Find where the given text appears and provide that cell's center as (x, y) coordinate. 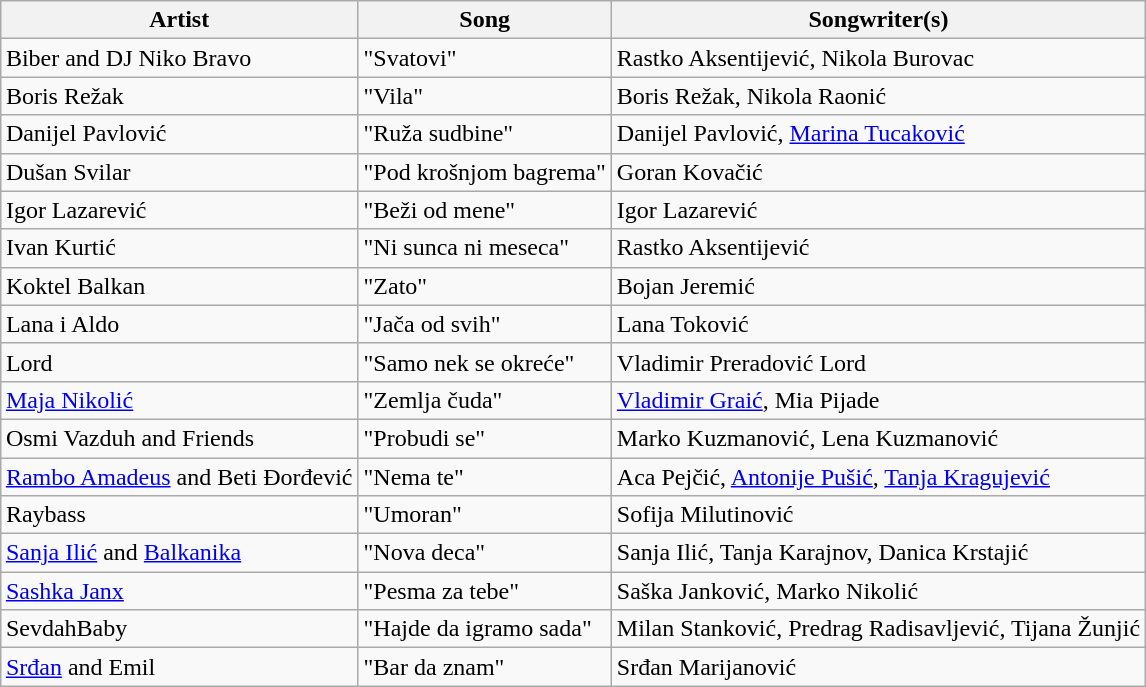
Raybass (179, 515)
"Vila" (484, 96)
"Svatovi" (484, 58)
Milan Stanković, Predrag Radisavljević, Tijana Žunjić (878, 629)
SevdahBaby (179, 629)
Sofija Milutinović (878, 515)
Rastko Aksentijević (878, 248)
Boris Režak, Nikola Raonić (878, 96)
Artist (179, 20)
Boris Režak (179, 96)
Biber and DJ Niko Bravo (179, 58)
Vladimir Graić, Mia Pijade (878, 400)
Goran Kovačić (878, 172)
Danijel Pavlović, Marina Tucaković (878, 134)
Rastko Aksentijević, Nikola Burovac (878, 58)
"Beži od mene" (484, 210)
Lana i Aldo (179, 324)
Sanja Ilić, Tanja Karajnov, Danica Krstajić (878, 553)
Ivan Kurtić (179, 248)
Aca Pejčić, Antonije Pušić, Tanja Kragujević (878, 477)
Maja Nikolić (179, 400)
"Pod krošnjom bagrema" (484, 172)
"Umoran" (484, 515)
Lord (179, 362)
"Pesma za tebe" (484, 591)
"Zato" (484, 286)
"Bar da znam" (484, 667)
Dušan Svilar (179, 172)
Vladimir Preradović Lord (878, 362)
Sanja Ilić and Balkanika (179, 553)
"Hajde da igramo sada" (484, 629)
Danijel Pavlović (179, 134)
"Ruža sudbine" (484, 134)
"Nema te" (484, 477)
Lana Toković (878, 324)
"Ni sunca ni meseca" (484, 248)
"Samo nek se okreće" (484, 362)
Sashka Janx (179, 591)
Rambo Amadeus and Beti Đorđević (179, 477)
"Jača od svih" (484, 324)
Koktel Balkan (179, 286)
"Nova deca" (484, 553)
Bojan Jeremić (878, 286)
"Probudi se" (484, 438)
Osmi Vazduh and Friends (179, 438)
"Zemlja čuda" (484, 400)
Marko Kuzmanović, Lena Kuzmanović (878, 438)
Srđan and Emil (179, 667)
Saška Janković, Marko Nikolić (878, 591)
Song (484, 20)
Srđan Marijanović (878, 667)
Songwriter(s) (878, 20)
